Scan for the cell matching the given text and deliver its (x, y) coordinate at center. 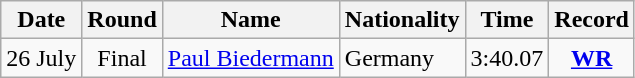
Paul Biedermann (250, 58)
3:40.07 (507, 58)
Round (122, 20)
WR (592, 58)
26 July (42, 58)
Name (250, 20)
Time (507, 20)
Date (42, 20)
Record (592, 20)
Germany (402, 58)
Final (122, 58)
Nationality (402, 20)
